Capture the cell that displays the provided text and extract its [x, y] central coordinate. 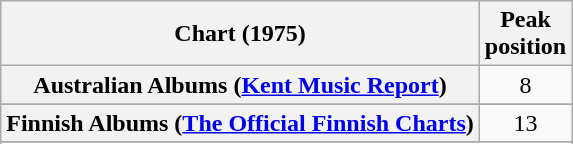
Peakposition [525, 34]
Finnish Albums (The Official Finnish Charts) [240, 123]
Chart (1975) [240, 34]
Australian Albums (Kent Music Report) [240, 85]
8 [525, 85]
13 [525, 123]
